Provide the (X, Y) coordinate of the cell's center where the given text is located.  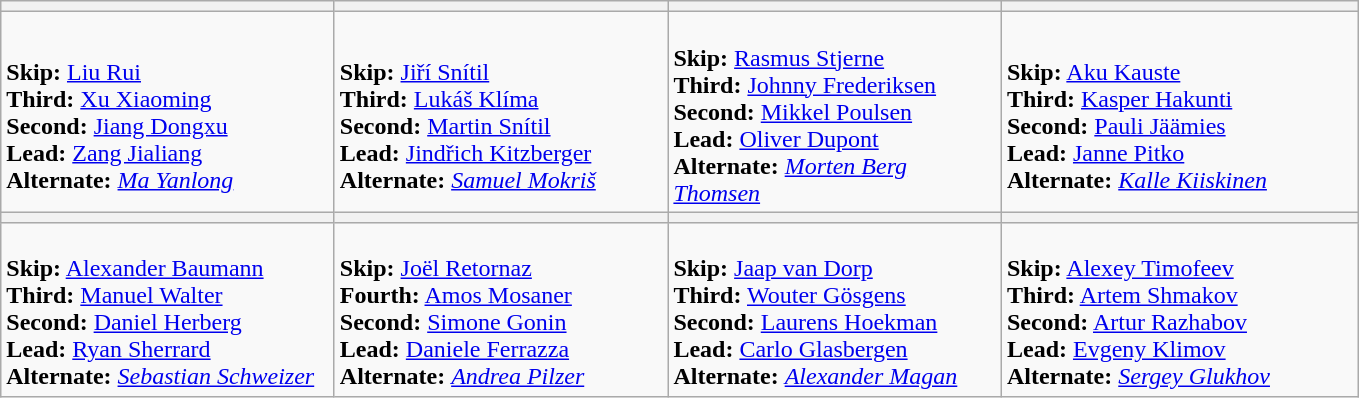
Skip: Alexey Timofeev Third: Artem Shmakov Second: Artur Razhabov Lead: Evgeny Klimov Alternate: Sergey Glukhov (1179, 310)
Skip: Liu Rui Third: Xu Xiaoming Second: Jiang Dongxu Lead: Zang Jialiang Alternate: Ma Yanlong (168, 112)
Skip: Aku Kauste Third: Kasper Hakunti Second: Pauli Jäämies Lead: Janne Pitko Alternate: Kalle Kiiskinen (1179, 112)
Skip: Joël Retornaz Fourth: Amos Mosaner Second: Simone Gonin Lead: Daniele Ferrazza Alternate: Andrea Pilzer (501, 310)
Skip: Rasmus Stjerne Third: Johnny Frederiksen Second: Mikkel Poulsen Lead: Oliver Dupont Alternate: Morten Berg Thomsen (835, 112)
Skip: Alexander Baumann Third: Manuel Walter Second: Daniel Herberg Lead: Ryan Sherrard Alternate: Sebastian Schweizer (168, 310)
Skip: Jaap van Dorp Third: Wouter Gösgens Second: Laurens Hoekman Lead: Carlo Glasbergen Alternate: Alexander Magan (835, 310)
Skip: Jiří Snítil Third: Lukáš Klíma Second: Martin Snítil Lead: Jindřich Kitzberger Alternate: Samuel Mokriš (501, 112)
